Return [X, Y] of the center of cell containing provided text 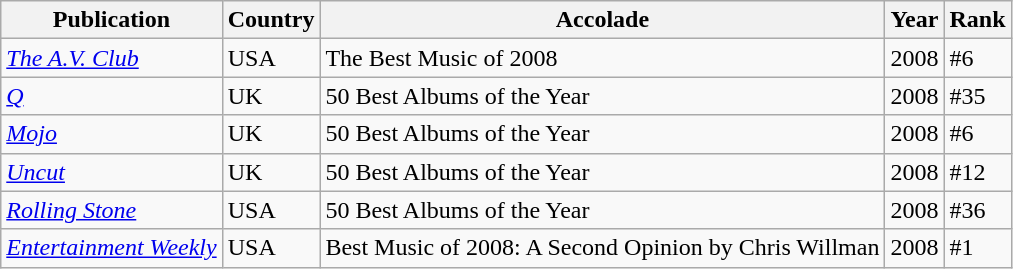
#1 [978, 248]
Year [914, 20]
Publication [112, 20]
Entertainment Weekly [112, 248]
The Best Music of 2008 [602, 58]
Rolling Stone [112, 210]
#36 [978, 210]
#35 [978, 96]
Country [271, 20]
Best Music of 2008: A Second Opinion by Chris Willman [602, 248]
Mojo [112, 134]
The A.V. Club [112, 58]
Uncut [112, 172]
#12 [978, 172]
Q [112, 96]
Accolade [602, 20]
Rank [978, 20]
